From the cell containing the given text, extract its center point as [X, Y] coordinate. 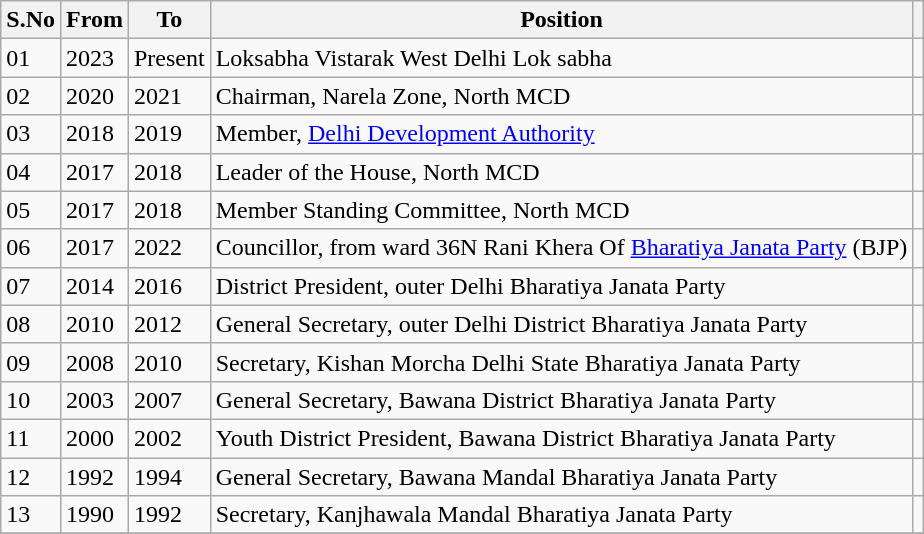
Councillor, from ward 36N Rani Khera Of Bharatiya Janata Party (BJP) [562, 248]
12 [31, 477]
Youth District President, Bawana District Bharatiya Janata Party [562, 438]
Loksabha Vistarak West Delhi Lok sabha [562, 58]
To [169, 20]
11 [31, 438]
From [94, 20]
Member Standing Committee, North MCD [562, 210]
2008 [94, 362]
04 [31, 172]
2022 [169, 248]
2002 [169, 438]
2023 [94, 58]
2000 [94, 438]
01 [31, 58]
2014 [94, 286]
Present [169, 58]
Secretary, Kishan Morcha Delhi State Bharatiya Janata Party [562, 362]
08 [31, 324]
09 [31, 362]
07 [31, 286]
13 [31, 515]
2019 [169, 134]
2016 [169, 286]
Member, Delhi Development Authority [562, 134]
03 [31, 134]
District President, outer Delhi Bharatiya Janata Party [562, 286]
Secretary, Kanjhawala Mandal Bharatiya Janata Party [562, 515]
2007 [169, 400]
02 [31, 96]
General Secretary, Bawana Mandal Bharatiya Janata Party [562, 477]
2020 [94, 96]
S.No [31, 20]
General Secretary, outer Delhi District Bharatiya Janata Party [562, 324]
10 [31, 400]
05 [31, 210]
06 [31, 248]
2021 [169, 96]
2012 [169, 324]
Chairman, Narela Zone, North MCD [562, 96]
1994 [169, 477]
General Secretary, Bawana District Bharatiya Janata Party [562, 400]
1990 [94, 515]
2003 [94, 400]
Position [562, 20]
Leader of the House, North MCD [562, 172]
